Return [X, Y] of the center of cell containing provided text 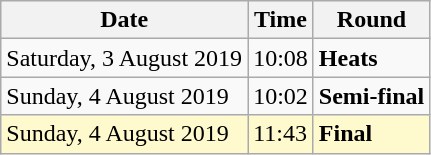
Round [371, 20]
Saturday, 3 August 2019 [124, 58]
Time [281, 20]
Date [124, 20]
11:43 [281, 134]
10:08 [281, 58]
10:02 [281, 96]
Heats [371, 58]
Final [371, 134]
Semi-final [371, 96]
